Identify which cell holds the provided text, then report its (X, Y) central coordinate. 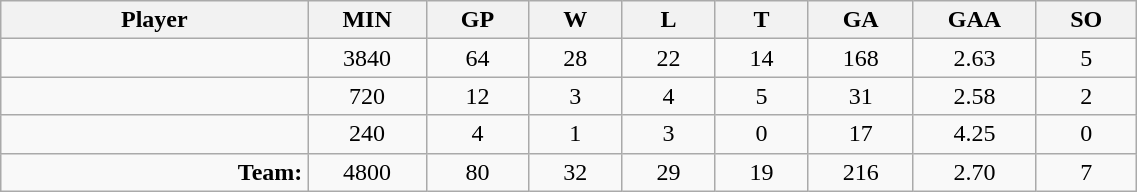
2 (1086, 96)
29 (668, 172)
3840 (367, 58)
MIN (367, 20)
240 (367, 134)
22 (668, 58)
SO (1086, 20)
168 (860, 58)
T (762, 20)
2.70 (974, 172)
1 (576, 134)
L (668, 20)
31 (860, 96)
80 (477, 172)
12 (477, 96)
2.63 (974, 58)
7 (1086, 172)
GA (860, 20)
32 (576, 172)
GAA (974, 20)
720 (367, 96)
14 (762, 58)
17 (860, 134)
Player (154, 20)
216 (860, 172)
GP (477, 20)
19 (762, 172)
4.25 (974, 134)
Team: (154, 172)
2.58 (974, 96)
4800 (367, 172)
W (576, 20)
28 (576, 58)
64 (477, 58)
